Identify which cell holds the provided text, then report its [x, y] central coordinate. 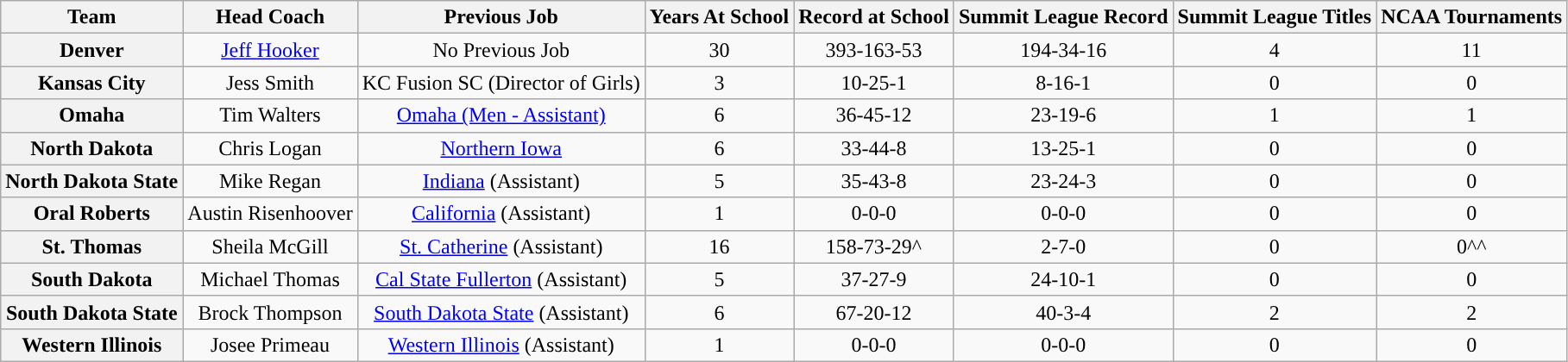
Omaha [91, 115]
23-24-3 [1063, 181]
Mike Regan [270, 181]
Omaha (Men - Assistant) [501, 115]
10-25-1 [874, 83]
Northern Iowa [501, 148]
North Dakota State [91, 181]
0^^ [1472, 247]
13-25-1 [1063, 148]
St. Thomas [91, 247]
Oral Roberts [91, 214]
Record at School [874, 17]
36-45-12 [874, 115]
South Dakota [91, 279]
Chris Logan [270, 148]
30 [719, 50]
Josee Primeau [270, 345]
Jeff Hooker [270, 50]
South Dakota State (Assistant) [501, 312]
Previous Job [501, 17]
11 [1472, 50]
NCAA Tournaments [1472, 17]
South Dakota State [91, 312]
Years At School [719, 17]
194-34-16 [1063, 50]
24-10-1 [1063, 279]
Indiana (Assistant) [501, 181]
KC Fusion SC (Director of Girls) [501, 83]
Summit League Record [1063, 17]
North Dakota [91, 148]
No Previous Job [501, 50]
St. Catherine (Assistant) [501, 247]
Head Coach [270, 17]
2-7-0 [1063, 247]
3 [719, 83]
16 [719, 247]
4 [1275, 50]
23-19-6 [1063, 115]
37-27-9 [874, 279]
Jess Smith [270, 83]
Team [91, 17]
Cal State Fullerton (Assistant) [501, 279]
Denver [91, 50]
Tim Walters [270, 115]
393-163-53 [874, 50]
33-44-8 [874, 148]
35-43-8 [874, 181]
Western Illinois [91, 345]
40-3-4 [1063, 312]
Western Illinois (Assistant) [501, 345]
Sheila McGill [270, 247]
Brock Thompson [270, 312]
8-16-1 [1063, 83]
Michael Thomas [270, 279]
California (Assistant) [501, 214]
Austin Risenhoover [270, 214]
67-20-12 [874, 312]
158-73-29^ [874, 247]
Kansas City [91, 83]
Summit League Titles [1275, 17]
